Locate the cell with the specified text and output its [x, y] center coordinate. 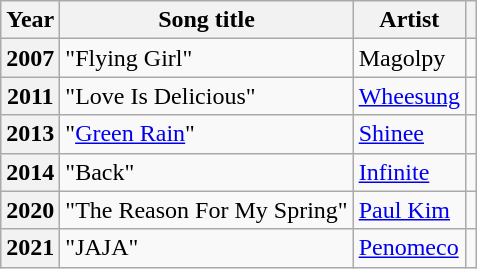
"Back" [206, 172]
Artist [409, 20]
Infinite [409, 172]
"The Reason For My Spring" [206, 210]
Magolpy [409, 58]
Shinee [409, 134]
2007 [30, 58]
2011 [30, 96]
2014 [30, 172]
Year [30, 20]
Penomeco [409, 248]
Wheesung [409, 96]
"Love Is Delicious" [206, 96]
"Green Rain" [206, 134]
2013 [30, 134]
2020 [30, 210]
Paul Kim [409, 210]
2021 [30, 248]
"Flying Girl" [206, 58]
Song title [206, 20]
"JAJA" [206, 248]
